Find where the given text appears and provide that cell's center as (X, Y) coordinate. 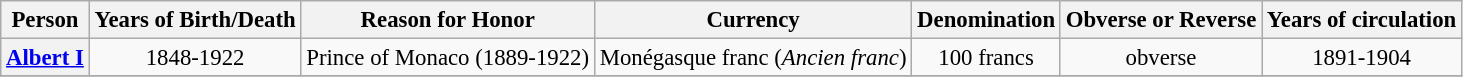
Obverse or Reverse (1160, 20)
Currency (752, 20)
1848-1922 (195, 58)
Years of circulation (1362, 20)
Monégasque franc (Ancien franc) (752, 58)
Years of Birth/Death (195, 20)
Prince of Monaco (1889-1922) (448, 58)
Albert I (45, 58)
100 francs (986, 58)
Denomination (986, 20)
1891-1904 (1362, 58)
Person (45, 20)
Reason for Honor (448, 20)
obverse (1160, 58)
